Scan for the cell matching the given text and deliver its (x, y) coordinate at center. 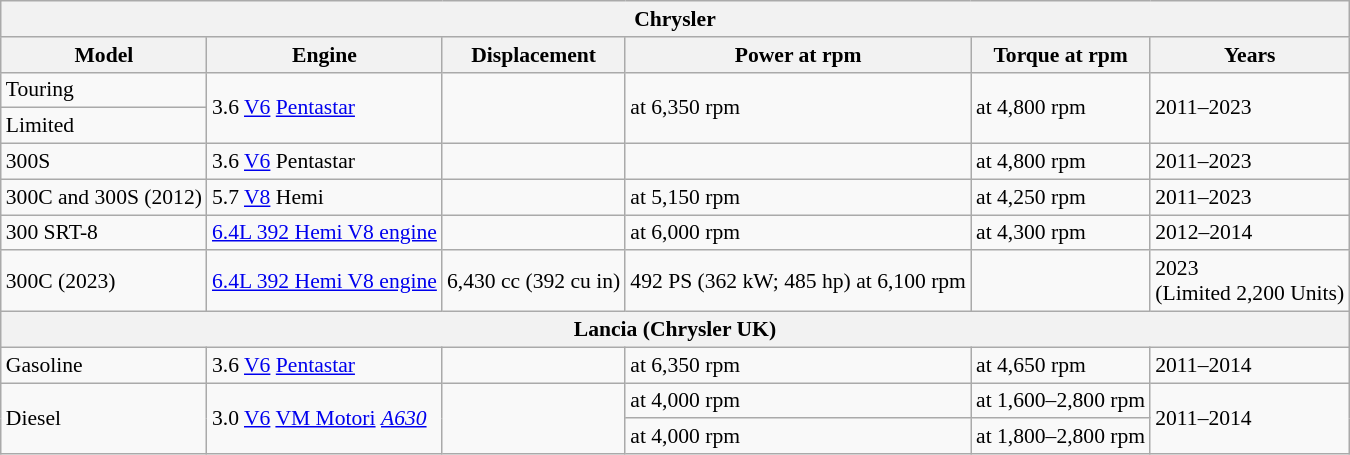
at 1,600–2,800 rpm (1060, 401)
2012–2014 (1250, 233)
Engine (324, 55)
300C and 300S (2012) (104, 197)
Displacement (534, 55)
492 PS (362 kW; 485 hp) at 6,100 rpm (798, 282)
at 6,000 rpm (798, 233)
Touring (104, 90)
at 4,650 rpm (1060, 365)
Power at rpm (798, 55)
at 1,800–2,800 rpm (1060, 437)
Chrysler (675, 19)
at 4,250 rpm (1060, 197)
Years (1250, 55)
Lancia (Chrysler UK) (675, 330)
Diesel (104, 418)
Torque at rpm (1060, 55)
3.0 V6 VM Motori A630 (324, 418)
300S (104, 162)
300 SRT-8 (104, 233)
at 5,150 rpm (798, 197)
6,430 cc (392 cu in) (534, 282)
Gasoline (104, 365)
300C (2023) (104, 282)
Limited (104, 126)
at 4,300 rpm (1060, 233)
5.7 V8 Hemi (324, 197)
Model (104, 55)
2023(Limited 2,200 Units) (1250, 282)
